Search for the cell housing the specified text and yield its (x, y) center coordinate. 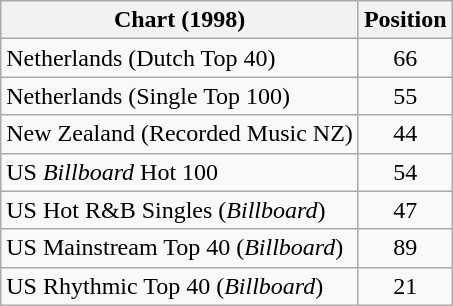
US Mainstream Top 40 (Billboard) (180, 248)
44 (405, 134)
Chart (1998) (180, 20)
US Rhythmic Top 40 (Billboard) (180, 286)
47 (405, 210)
21 (405, 286)
Position (405, 20)
55 (405, 96)
New Zealand (Recorded Music NZ) (180, 134)
US Billboard Hot 100 (180, 172)
89 (405, 248)
US Hot R&B Singles (Billboard) (180, 210)
Netherlands (Dutch Top 40) (180, 58)
54 (405, 172)
Netherlands (Single Top 100) (180, 96)
66 (405, 58)
